Identify which cell holds the provided text, then report its (x, y) central coordinate. 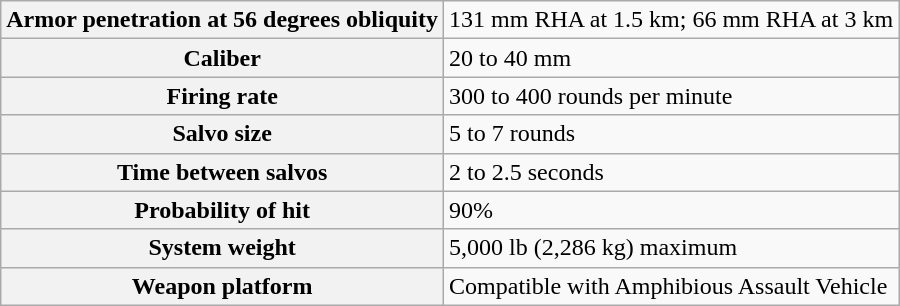
Time between salvos (222, 172)
Firing rate (222, 96)
Weapon platform (222, 286)
Caliber (222, 58)
20 to 40 mm (672, 58)
Compatible with Amphibious Assault Vehicle (672, 286)
Probability of hit (222, 210)
300 to 400 rounds per minute (672, 96)
Armor penetration at 56 degrees obliquity (222, 20)
5 to 7 rounds (672, 134)
System weight (222, 248)
Salvo size (222, 134)
5,000 lb (2,286 kg) maximum (672, 248)
90% (672, 210)
2 to 2.5 seconds (672, 172)
131 mm RHA at 1.5 km; 66 mm RHA at 3 km (672, 20)
